Search for the cell housing the specified text and yield its [x, y] center coordinate. 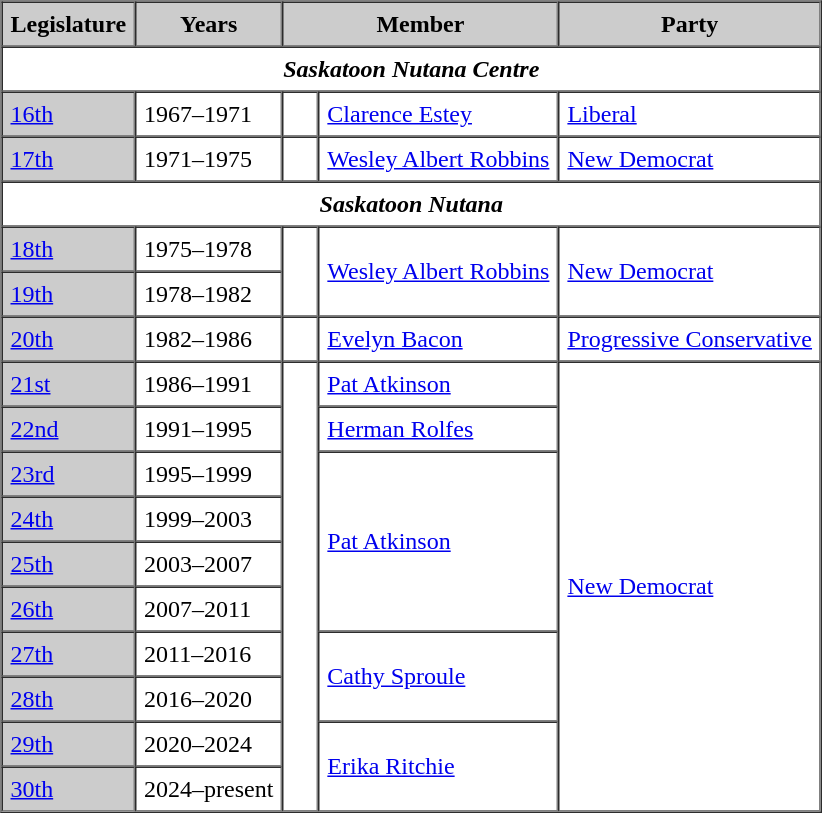
17th [69, 158]
Liberal [690, 114]
29th [69, 744]
Herman Rolfes [438, 428]
21st [69, 384]
Saskatoon Nutana Centre [412, 68]
1991–1995 [208, 428]
Progressive Conservative [690, 338]
27th [69, 654]
1967–1971 [208, 114]
30th [69, 788]
Evelyn Bacon [438, 338]
1975–1978 [208, 248]
1971–1975 [208, 158]
20th [69, 338]
24th [69, 518]
26th [69, 608]
1978–1982 [208, 294]
1986–1991 [208, 384]
1999–2003 [208, 518]
Clarence Estey [438, 114]
Legislature [69, 24]
2024–present [208, 788]
18th [69, 248]
25th [69, 564]
1982–1986 [208, 338]
Years [208, 24]
19th [69, 294]
Saskatoon Nutana [412, 204]
Cathy Sproule [438, 677]
Member [420, 24]
2016–2020 [208, 698]
22nd [69, 428]
Erika Ritchie [438, 767]
1995–1999 [208, 474]
2011–2016 [208, 654]
2007–2011 [208, 608]
23rd [69, 474]
2003–2007 [208, 564]
Party [690, 24]
16th [69, 114]
2020–2024 [208, 744]
28th [69, 698]
